Search for the cell housing the specified text and yield its [X, Y] center coordinate. 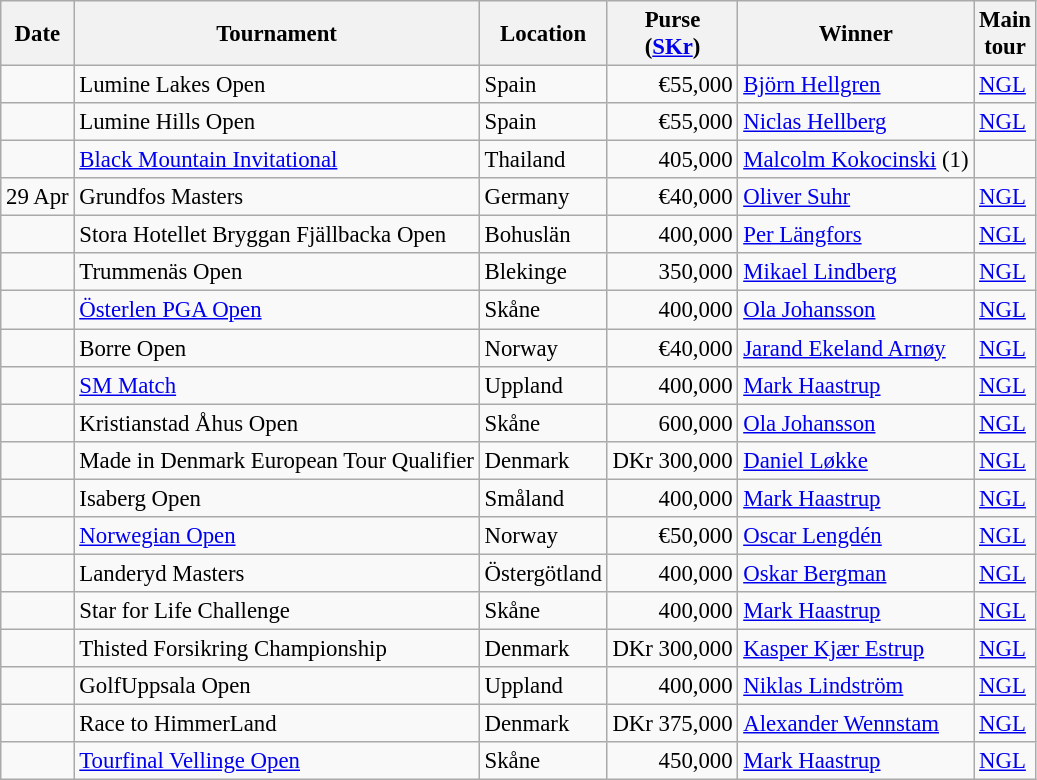
Oliver Suhr [856, 197]
350,000 [672, 273]
Oscar Lengdén [856, 536]
Borre Open [276, 348]
Malcolm Kokocinski (1) [856, 160]
Bohuslän [543, 235]
Daniel Løkke [856, 460]
Lumine Hills Open [276, 122]
Thailand [543, 160]
Niklas Lindström [856, 686]
Location [543, 34]
Per Längfors [856, 235]
Grundfos Masters [276, 197]
Winner [856, 34]
Niclas Hellberg [856, 122]
Norwegian Open [276, 536]
Mikael Lindberg [856, 273]
450,000 [672, 761]
Trummenäs Open [276, 273]
Blekinge [543, 273]
Tourfinal Vellinge Open [276, 761]
Österlen PGA Open [276, 310]
Stora Hotellet Bryggan Fjällbacka Open [276, 235]
Landeryd Masters [276, 573]
GolfUppsala Open [276, 686]
Östergötland [543, 573]
Star for Life Challenge [276, 611]
Björn Hellgren [856, 85]
€50,000 [672, 536]
Lumine Lakes Open [276, 85]
Isaberg Open [276, 498]
Germany [543, 197]
600,000 [672, 423]
Kristianstad Åhus Open [276, 423]
Småland [543, 498]
405,000 [672, 160]
Date [38, 34]
Kasper Kjær Estrup [856, 648]
29 Apr [38, 197]
Thisted Forsikring Championship [276, 648]
Race to HimmerLand [276, 724]
Purse(SKr) [672, 34]
Jarand Ekeland Arnøy [856, 348]
Oskar Bergman [856, 573]
Made in Denmark European Tour Qualifier [276, 460]
Maintour [1006, 34]
DKr 375,000 [672, 724]
Alexander Wennstam [856, 724]
SM Match [276, 385]
Tournament [276, 34]
Black Mountain Invitational [276, 160]
